Locate the cell with the specified text and output its (x, y) center coordinate. 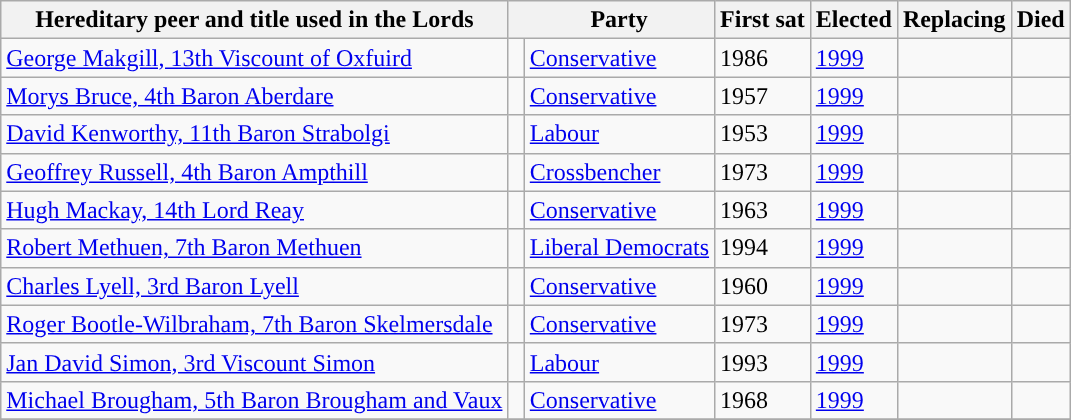
1963 (763, 210)
Michael Brougham, 5th Baron Brougham and Vaux (254, 400)
1957 (763, 96)
Died (1040, 20)
Hugh Mackay, 14th Lord Reay (254, 210)
Liberal Democrats (619, 248)
Hereditary peer and title used in the Lords (254, 20)
1960 (763, 286)
Crossbencher (619, 172)
Roger Bootle-Wilbraham, 7th Baron Skelmersdale (254, 324)
First sat (763, 20)
George Makgill, 13th Viscount of Oxfuird (254, 58)
Charles Lyell, 3rd Baron Lyell (254, 286)
1994 (763, 248)
David Kenworthy, 11th Baron Strabolgi (254, 134)
Geoffrey Russell, 4th Baron Ampthill (254, 172)
Replacing (954, 20)
Elected (854, 20)
Robert Methuen, 7th Baron Methuen (254, 248)
1953 (763, 134)
1993 (763, 362)
Party (619, 20)
Morys Bruce, 4th Baron Aberdare (254, 96)
1968 (763, 400)
1986 (763, 58)
Jan David Simon, 3rd Viscount Simon (254, 362)
